Pinpoint the cell where the given text exists, returning its [x, y] midpoint coordinate. 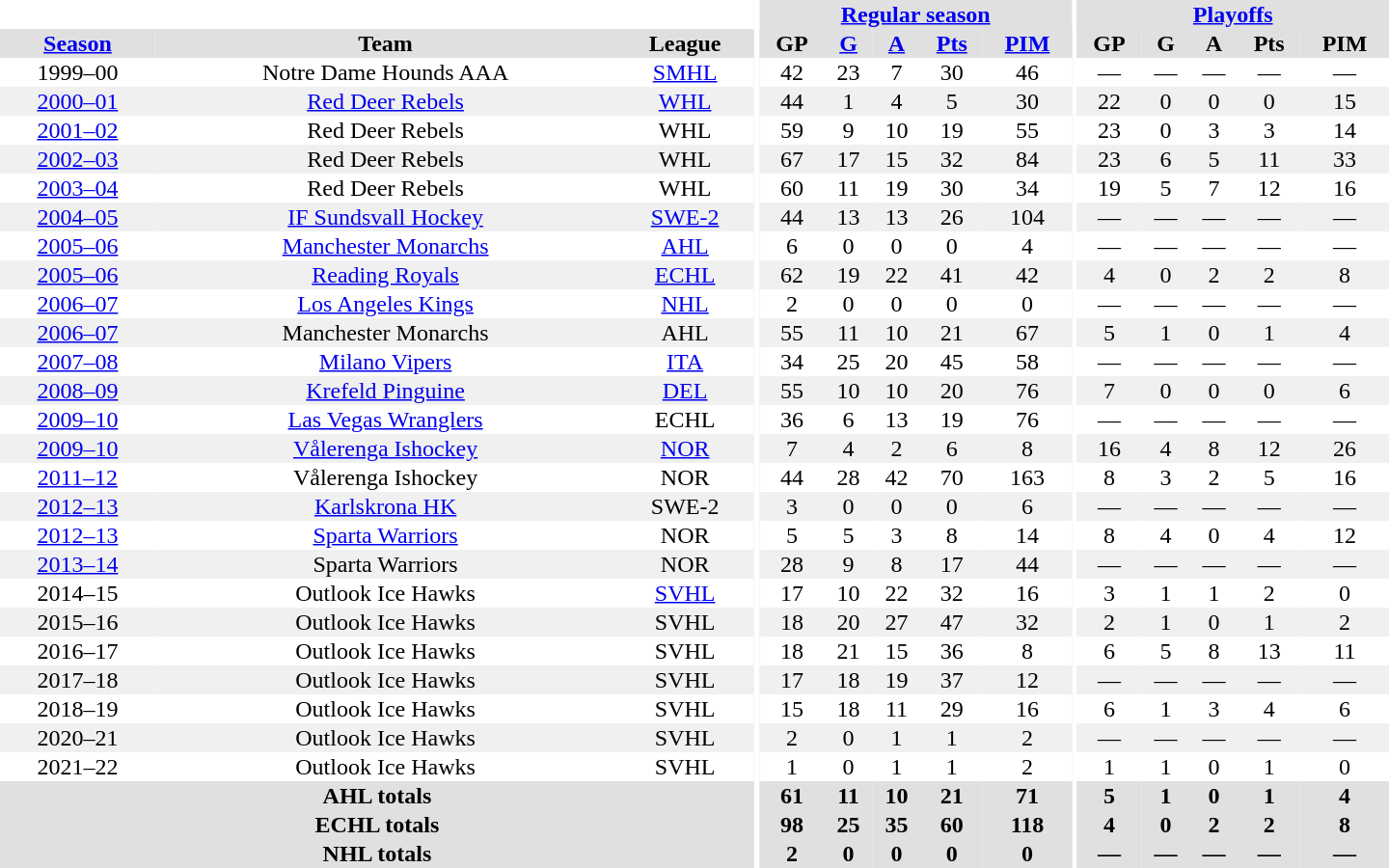
Regular season [914, 14]
2003–04 [77, 188]
47 [951, 622]
41 [951, 275]
2021–22 [77, 767]
37 [951, 680]
163 [1027, 477]
NHL totals [377, 854]
2011–12 [77, 477]
104 [1027, 217]
Krefeld Pinguine [386, 391]
59 [791, 130]
2017–18 [77, 680]
118 [1027, 825]
62 [791, 275]
45 [951, 362]
Milano Vipers [386, 362]
2014–15 [77, 593]
33 [1345, 159]
29 [951, 709]
ECHL totals [377, 825]
2015–16 [77, 622]
2018–19 [77, 709]
Team [386, 43]
Karlskrona HK [386, 506]
Los Angeles Kings [386, 304]
2001–02 [77, 130]
98 [791, 825]
Reading Royals [386, 275]
IF Sundsvall Hockey [386, 217]
2002–03 [77, 159]
Notre Dame Hounds AAA [386, 72]
DEL [685, 391]
46 [1027, 72]
71 [1027, 796]
League [685, 43]
2004–05 [77, 217]
1999–00 [77, 72]
27 [896, 622]
2008–09 [77, 391]
SMHL [685, 72]
70 [951, 477]
2007–08 [77, 362]
Season [77, 43]
35 [896, 825]
2016–17 [77, 651]
2013–14 [77, 564]
ITA [685, 362]
Las Vegas Wranglers [386, 420]
2000–01 [77, 101]
AHL totals [377, 796]
58 [1027, 362]
61 [791, 796]
2020–21 [77, 738]
NHL [685, 304]
84 [1027, 159]
Playoffs [1233, 14]
